For the text-containing cell, return its midpoint in (x, y) coordinate format. 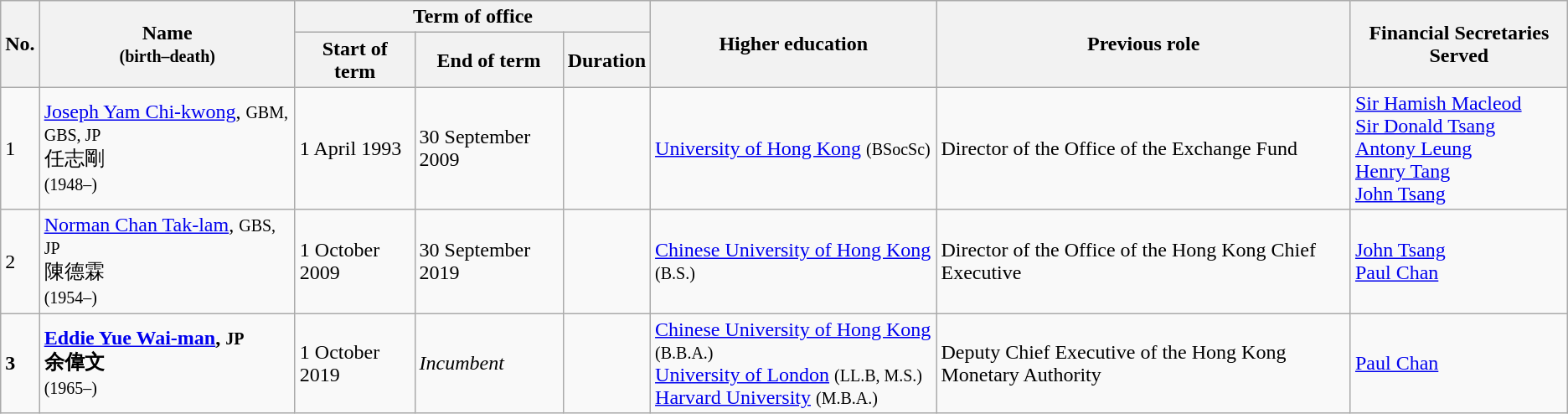
Director of the Office of the Exchange Fund (1143, 148)
Eddie Yue Wai-man, JP余偉文(1965–) (168, 364)
Term of office (472, 17)
Director of the Office of the Hong Kong Chief Executive (1143, 261)
Chinese University of Hong Kong (B.B.A.)University of London (LL.B, M.S.)Harvard University (M.B.A.) (794, 364)
Paul Chan (1459, 364)
No. (20, 44)
1 October 2019 (355, 364)
Financial Secretaries Served (1459, 44)
Chinese University of Hong Kong (B.S.) (794, 261)
End of term (489, 60)
John TsangPaul Chan (1459, 261)
30 September 2019 (489, 261)
Higher education (794, 44)
1 October 2009 (355, 261)
1 April 1993 (355, 148)
Previous role (1143, 44)
Deputy Chief Executive of the Hong Kong Monetary Authority (1143, 364)
Name(birth–death) (168, 44)
Start of term (355, 60)
Sir Hamish MacleodSir Donald TsangAntony LeungHenry TangJohn Tsang (1459, 148)
Duration (606, 60)
30 September 2009 (489, 148)
Joseph Yam Chi-kwong, GBM, GBS, JP任志剛(1948–) (168, 148)
Incumbent (489, 364)
University of Hong Kong (BSocSc) (794, 148)
1 (20, 148)
Norman Chan Tak-lam, GBS, JP陳德霖(1954–) (168, 261)
3 (20, 364)
2 (20, 261)
